Find where the given text appears and provide that cell's center as [X, Y] coordinate. 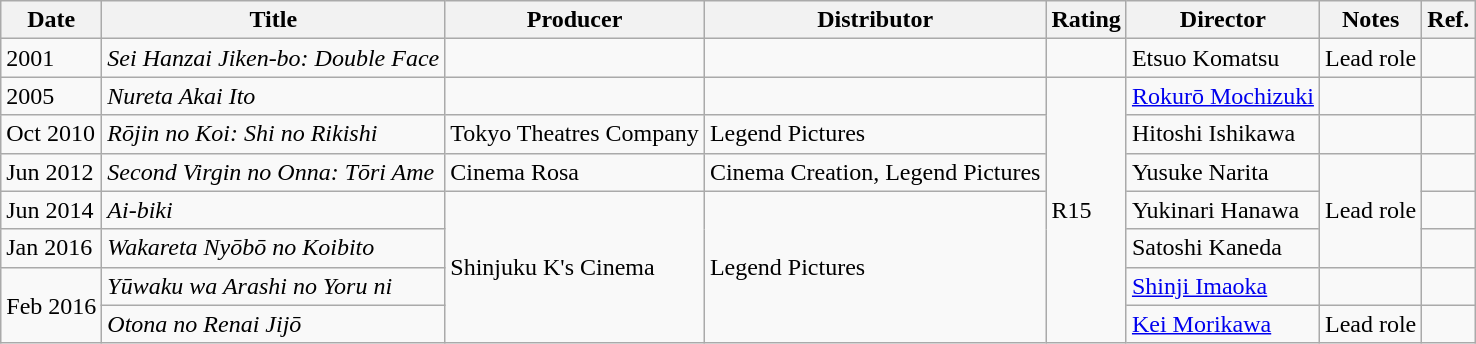
Yusuke Narita [1222, 172]
Sei Hanzai Jiken-bo: Double Face [274, 58]
Etsuo Komatsu [1222, 58]
Shinji Imaoka [1222, 286]
R15 [1086, 210]
Yūwaku wa Arashi no Yoru ni [274, 286]
Rokurō Mochizuki [1222, 96]
Hitoshi Ishikawa [1222, 134]
Cinema Creation, Legend Pictures [875, 172]
Distributor [875, 20]
Date [52, 20]
Ai-biki [274, 210]
Shinjuku K's Cinema [575, 267]
Nureta Akai Ito [274, 96]
Satoshi Kaneda [1222, 248]
Rōjin no Koi: Shi no Rikishi [274, 134]
Producer [575, 20]
Feb 2016 [52, 305]
Yukinari Hanawa [1222, 210]
Second Virgin no Onna: Tōri Ame [274, 172]
Kei Morikawa [1222, 324]
Otona no Renai Jijō [274, 324]
Cinema Rosa [575, 172]
Jun 2014 [52, 210]
2001 [52, 58]
Title [274, 20]
Jan 2016 [52, 248]
Notes [1370, 20]
Ref. [1448, 20]
Wakareta Nyōbō no Koibito [274, 248]
Director [1222, 20]
2005 [52, 96]
Oct 2010 [52, 134]
Tokyo Theatres Company [575, 134]
Jun 2012 [52, 172]
Rating [1086, 20]
